Find where the given text appears and provide that cell's center as [X, Y] coordinate. 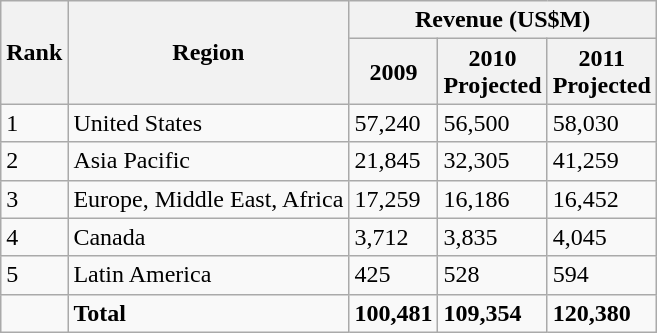
United States [208, 123]
3,712 [394, 237]
Rank [34, 52]
Region [208, 52]
4,045 [602, 237]
Latin America [208, 275]
57,240 [394, 123]
2009 [394, 72]
2 [34, 161]
21,845 [394, 161]
Asia Pacific [208, 161]
16,186 [492, 199]
425 [394, 275]
Total [208, 313]
Canada [208, 237]
109,354 [492, 313]
1 [34, 123]
528 [492, 275]
41,259 [602, 161]
58,030 [602, 123]
32,305 [492, 161]
100,481 [394, 313]
2010Projected [492, 72]
3 [34, 199]
120,380 [602, 313]
594 [602, 275]
4 [34, 237]
3,835 [492, 237]
Europe, Middle East, Africa [208, 199]
2011Projected [602, 72]
Revenue (US$M) [503, 20]
5 [34, 275]
16,452 [602, 199]
17,259 [394, 199]
56,500 [492, 123]
